Return the [x, y] coordinate for the center point of the cell that contains the specified text.  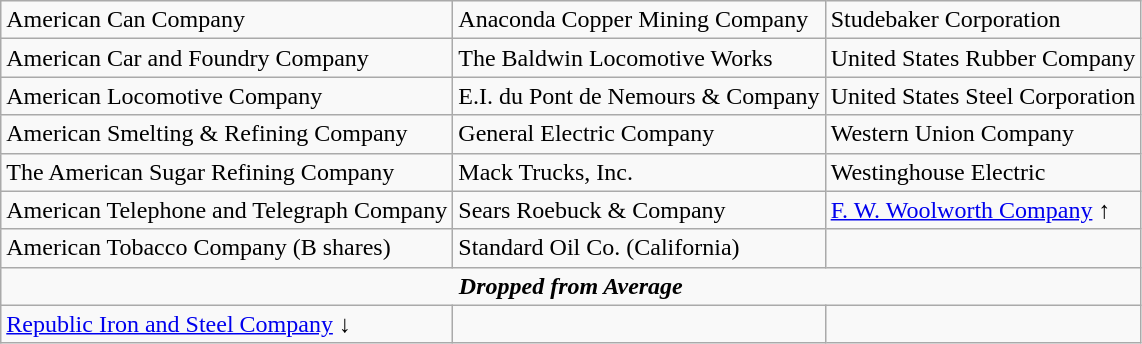
American Can Company [227, 20]
The American Sugar Refining Company [227, 172]
Westinghouse Electric [983, 172]
United States Rubber Company [983, 58]
American Locomotive Company [227, 96]
Studebaker Corporation [983, 20]
Anaconda Copper Mining Company [639, 20]
Mack Trucks, Inc. [639, 172]
Standard Oil Co. (California) [639, 248]
American Car and Foundry Company [227, 58]
Western Union Company [983, 134]
F. W. Woolworth Company ↑ [983, 210]
American Smelting & Refining Company [227, 134]
Dropped from Average [571, 286]
United States Steel Corporation [983, 96]
The Baldwin Locomotive Works [639, 58]
American Telephone and Telegraph Company [227, 210]
Sears Roebuck & Company [639, 210]
General Electric Company [639, 134]
American Tobacco Company (B shares) [227, 248]
E.I. du Pont de Nemours & Company [639, 96]
Republic Iron and Steel Company ↓ [227, 324]
